Determine the (x, y) coordinate at the center of the cell enclosing the given text.  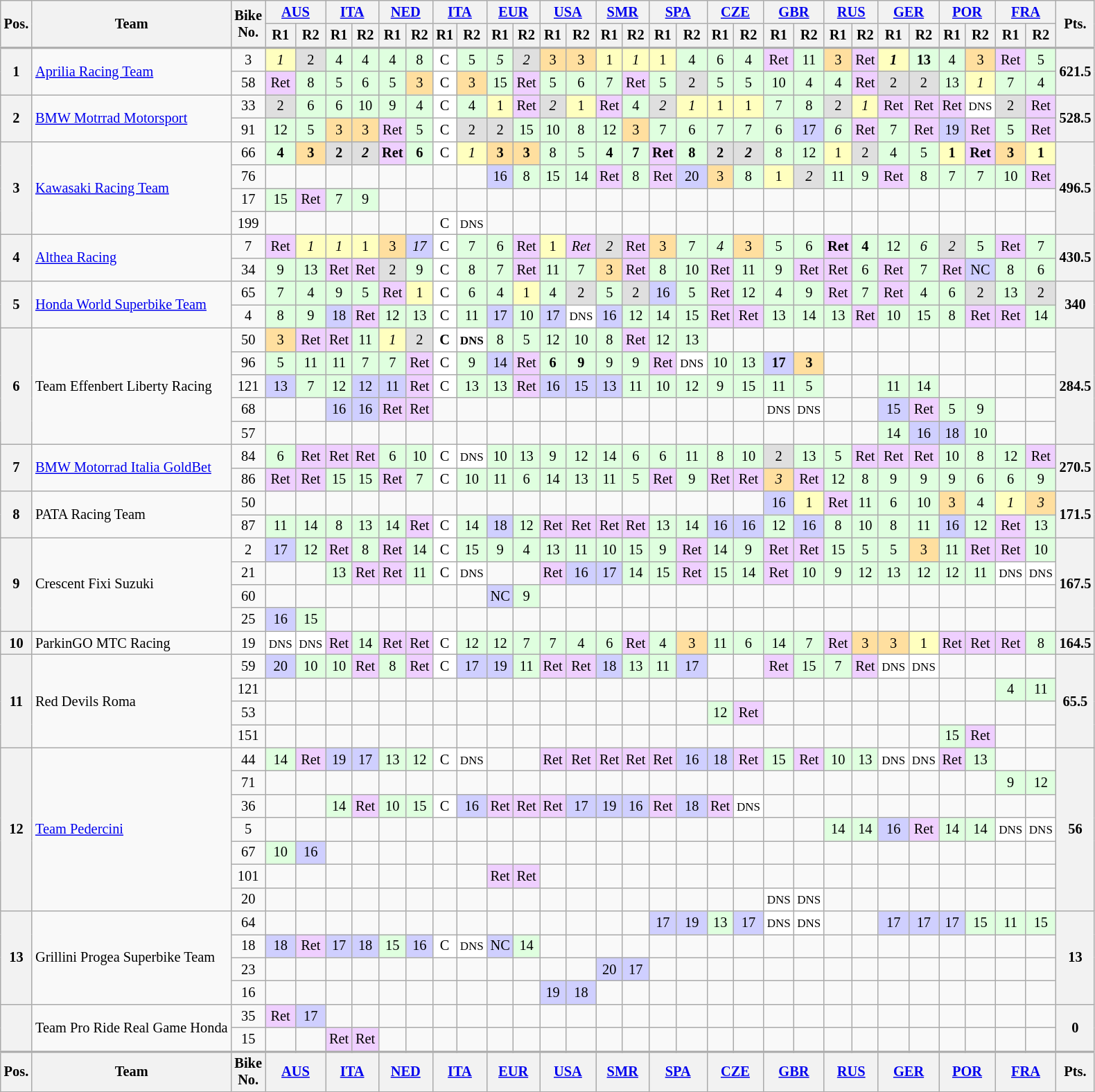
Team Pedercini (132, 829)
25 (248, 619)
BMW Motrrad Motorsport (132, 118)
56 (1076, 829)
Aprilia Racing Team (132, 71)
Honda World Superbike Team (132, 305)
199 (248, 223)
91 (248, 130)
66 (248, 153)
23 (248, 969)
57 (248, 433)
171.5 (1076, 514)
76 (248, 176)
21 (248, 573)
Team Pro Ride Real Game Honda (132, 1028)
67 (248, 852)
621.5 (1076, 71)
270.5 (1076, 467)
164.5 (1076, 643)
Crescent Fixi Suzuki (132, 585)
58 (248, 83)
528.5 (1076, 118)
340 (1076, 305)
96 (248, 363)
68 (248, 409)
101 (248, 876)
Team Effenbert Liberty Racing (132, 386)
64 (248, 922)
35 (248, 1016)
87 (248, 526)
Red Devils Roma (132, 701)
71 (248, 782)
65 (248, 293)
430.5 (1076, 258)
284.5 (1076, 386)
33 (248, 106)
Grillini Progea Superbike Team (132, 958)
60 (248, 596)
0 (1076, 1028)
ParkinGO MTC Racing (132, 643)
44 (248, 759)
496.5 (1076, 188)
36 (248, 806)
86 (248, 479)
59 (248, 666)
84 (248, 456)
BMW Motorrad Italia GoldBet (132, 467)
65.5 (1076, 701)
Kawasaki Racing Team (132, 188)
151 (248, 736)
PATA Racing Team (132, 514)
167.5 (1076, 585)
Althea Racing (132, 258)
53 (248, 713)
34 (248, 270)
